Return (X, Y) of the center of cell containing provided text 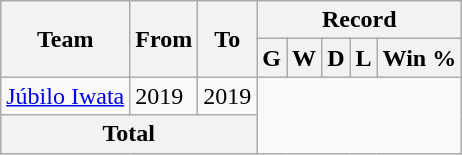
W (304, 58)
L (364, 58)
To (228, 39)
From (164, 39)
D (336, 58)
Team (66, 39)
Record (360, 20)
G (272, 58)
Júbilo Iwata (66, 96)
Win % (420, 58)
Total (129, 134)
